Determine the (x, y) coordinate at the center of the cell enclosing the given text.  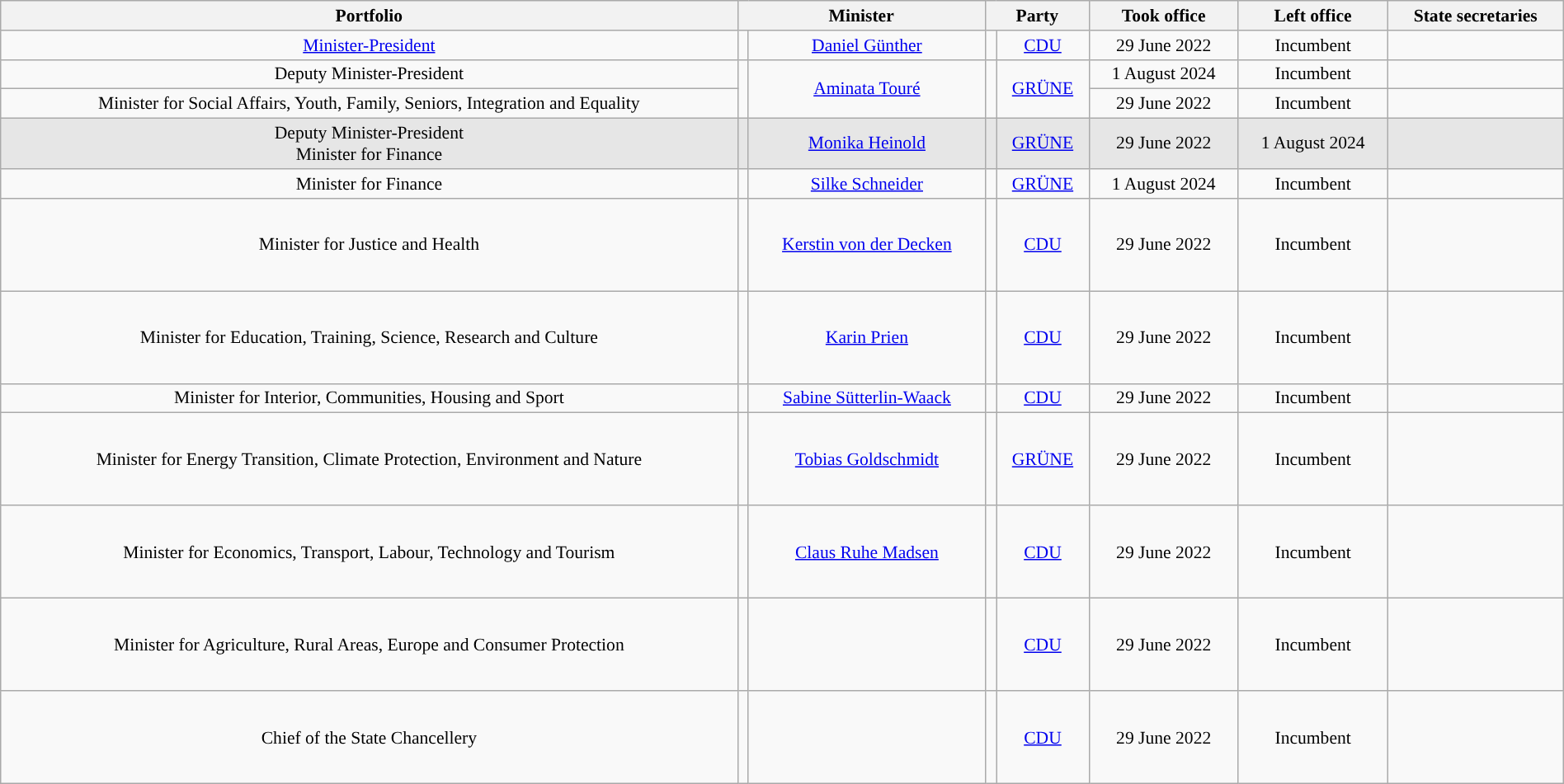
Daniel Günther (866, 45)
Deputy Minister-President (370, 74)
Minister-President (370, 45)
Minister for Education, Training, Science, Research and Culture (370, 337)
Minister for Justice and Health (370, 244)
Party (1037, 16)
Aminata Touré (866, 89)
Minister for Social Affairs, Youth, Family, Seniors, Integration and Equality (370, 104)
Sabine Sütterlin-Waack (866, 398)
Tobias Goldschmidt (866, 459)
Claus Ruhe Madsen (866, 552)
State secretaries (1475, 16)
Monika Heinold (866, 143)
Minister for Agriculture, Rural Areas, Europe and Consumer Protection (370, 645)
Minister for Economics, Transport, Labour, Technology and Tourism (370, 552)
Minister for Interior, Communities, Housing and Sport (370, 398)
Karin Prien (866, 337)
Minister (861, 16)
Minister for Energy Transition, Climate Protection, Environment and Nature (370, 459)
Left office (1313, 16)
Deputy Minister-PresidentMinister for Finance (370, 143)
Kerstin von der Decken (866, 244)
Silke Schneider (866, 184)
Chief of the State Chancellery (370, 738)
Portfolio (370, 16)
Took office (1163, 16)
Minister for Finance (370, 184)
